Return the (x, y) coordinate for the center point of the cell that contains the specified text.  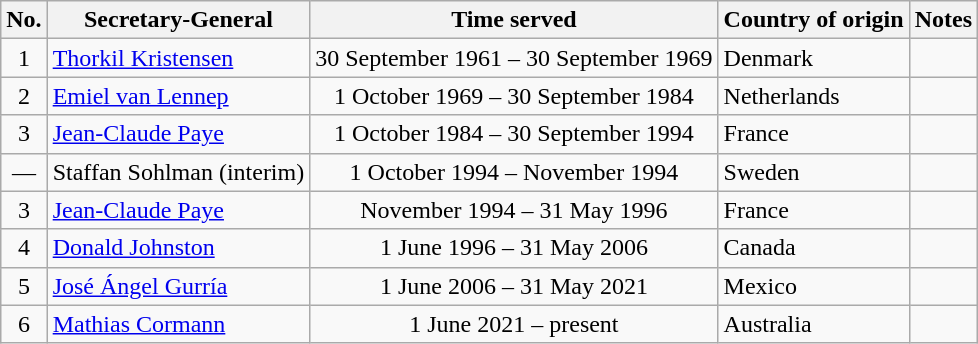
1 June 1996 – 31 May 2006 (514, 248)
Notes (943, 20)
No. (24, 20)
José Ángel Gurría (178, 286)
5 (24, 286)
1 October 1969 – 30 September 1984 (514, 96)
— (24, 172)
Country of origin (814, 20)
Thorkil Kristensen (178, 58)
1 October 1994 – November 1994 (514, 172)
Emiel van Lennep (178, 96)
Netherlands (814, 96)
Australia (814, 324)
1 June 2006 – 31 May 2021 (514, 286)
Secretary-General (178, 20)
30 September 1961 – 30 September 1969 (514, 58)
Denmark (814, 58)
Donald Johnston (178, 248)
1 (24, 58)
Sweden (814, 172)
4 (24, 248)
Mathias Cormann (178, 324)
6 (24, 324)
Canada (814, 248)
Time served (514, 20)
2 (24, 96)
1 June 2021 – present (514, 324)
November 1994 – 31 May 1996 (514, 210)
1 October 1984 – 30 September 1994 (514, 134)
Mexico (814, 286)
Staffan Sohlman (interim) (178, 172)
